Scan for the cell matching the given text and deliver its (X, Y) coordinate at center. 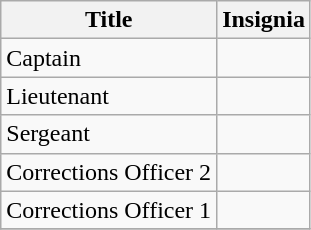
Captain (109, 58)
Corrections Officer 1 (109, 210)
Lieutenant (109, 96)
Sergeant (109, 134)
Corrections Officer 2 (109, 172)
Insignia (264, 20)
Title (109, 20)
